Return (x, y) of the center of cell containing provided text 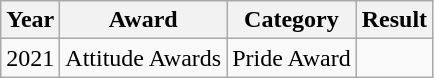
2021 (30, 58)
Award (144, 20)
Result (394, 20)
Year (30, 20)
Category (292, 20)
Pride Award (292, 58)
Attitude Awards (144, 58)
